For the text-containing cell, return its midpoint in (X, Y) coordinate format. 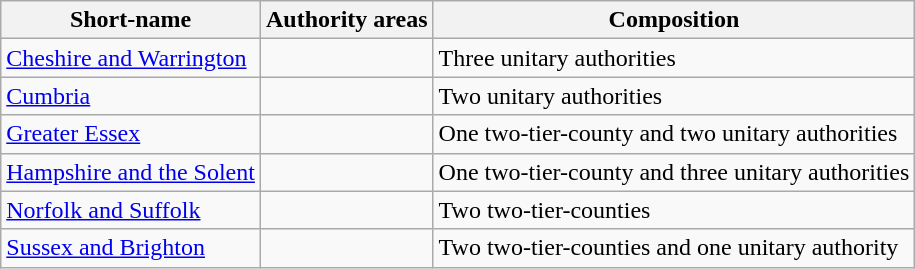
Cheshire and Warrington (131, 58)
Authority areas (346, 20)
One two-tier-county and three unitary authorities (674, 172)
Composition (674, 20)
Norfolk and Suffolk (131, 210)
Two unitary authorities (674, 96)
One two-tier-county and two unitary authorities (674, 134)
Sussex and Brighton (131, 248)
Three unitary authorities (674, 58)
Hampshire and the Solent (131, 172)
Cumbria (131, 96)
Greater Essex (131, 134)
Two two-tier-counties (674, 210)
Two two-tier-counties and one unitary authority (674, 248)
Short-name (131, 20)
